Locate the cell with the specified text and output its (x, y) center coordinate. 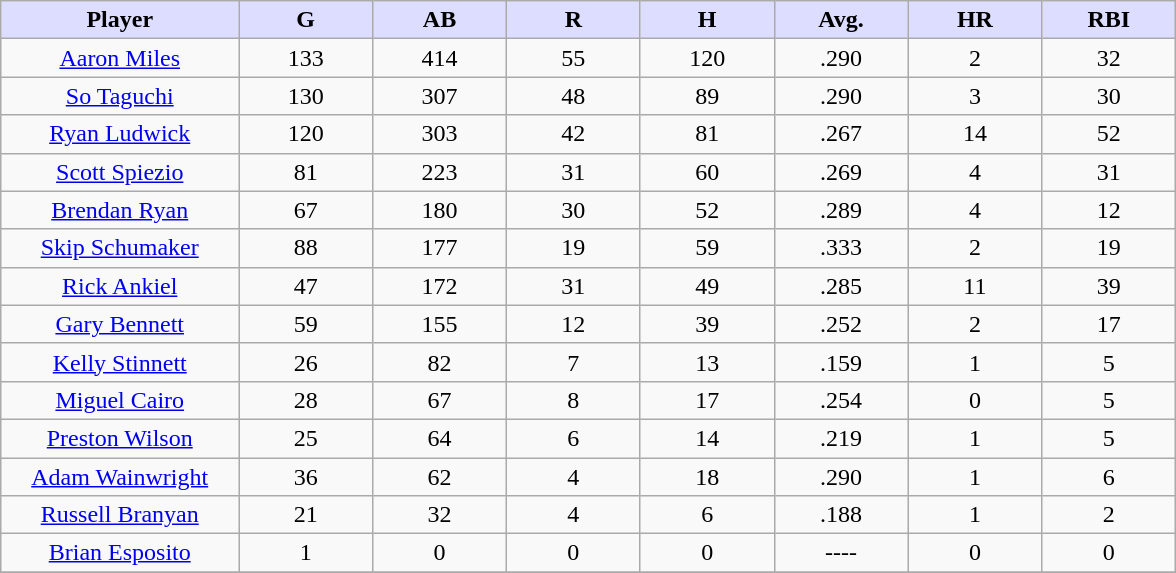
Scott Spiezio (120, 172)
8 (573, 400)
Gary Bennett (120, 324)
88 (306, 248)
11 (975, 286)
Avg. (841, 20)
Miguel Cairo (120, 400)
G (306, 20)
89 (707, 96)
HR (975, 20)
60 (707, 172)
Ryan Ludwick (120, 134)
R (573, 20)
414 (440, 58)
Kelly Stinnett (120, 362)
.219 (841, 438)
307 (440, 96)
62 (440, 477)
.267 (841, 134)
13 (707, 362)
82 (440, 362)
172 (440, 286)
Preston Wilson (120, 438)
AB (440, 20)
.188 (841, 515)
25 (306, 438)
H (707, 20)
Player (120, 20)
.254 (841, 400)
47 (306, 286)
.285 (841, 286)
133 (306, 58)
.289 (841, 210)
.333 (841, 248)
Adam Wainwright (120, 477)
3 (975, 96)
48 (573, 96)
49 (707, 286)
7 (573, 362)
130 (306, 96)
28 (306, 400)
---- (841, 553)
223 (440, 172)
180 (440, 210)
.252 (841, 324)
Brendan Ryan (120, 210)
155 (440, 324)
Aaron Miles (120, 58)
.269 (841, 172)
.159 (841, 362)
303 (440, 134)
Russell Branyan (120, 515)
So Taguchi (120, 96)
Rick Ankiel (120, 286)
64 (440, 438)
18 (707, 477)
36 (306, 477)
RBI (1109, 20)
21 (306, 515)
42 (573, 134)
26 (306, 362)
55 (573, 58)
Brian Esposito (120, 553)
177 (440, 248)
Skip Schumaker (120, 248)
